Pinpoint the cell where the given text exists, returning its (X, Y) midpoint coordinate. 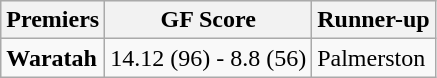
GF Score (208, 20)
14.12 (96) - 8.8 (56) (208, 58)
Runner-up (374, 20)
Premiers (53, 20)
Palmerston (374, 58)
Waratah (53, 58)
